Output the (x, y) coordinate of the center of the cell containing the given text.  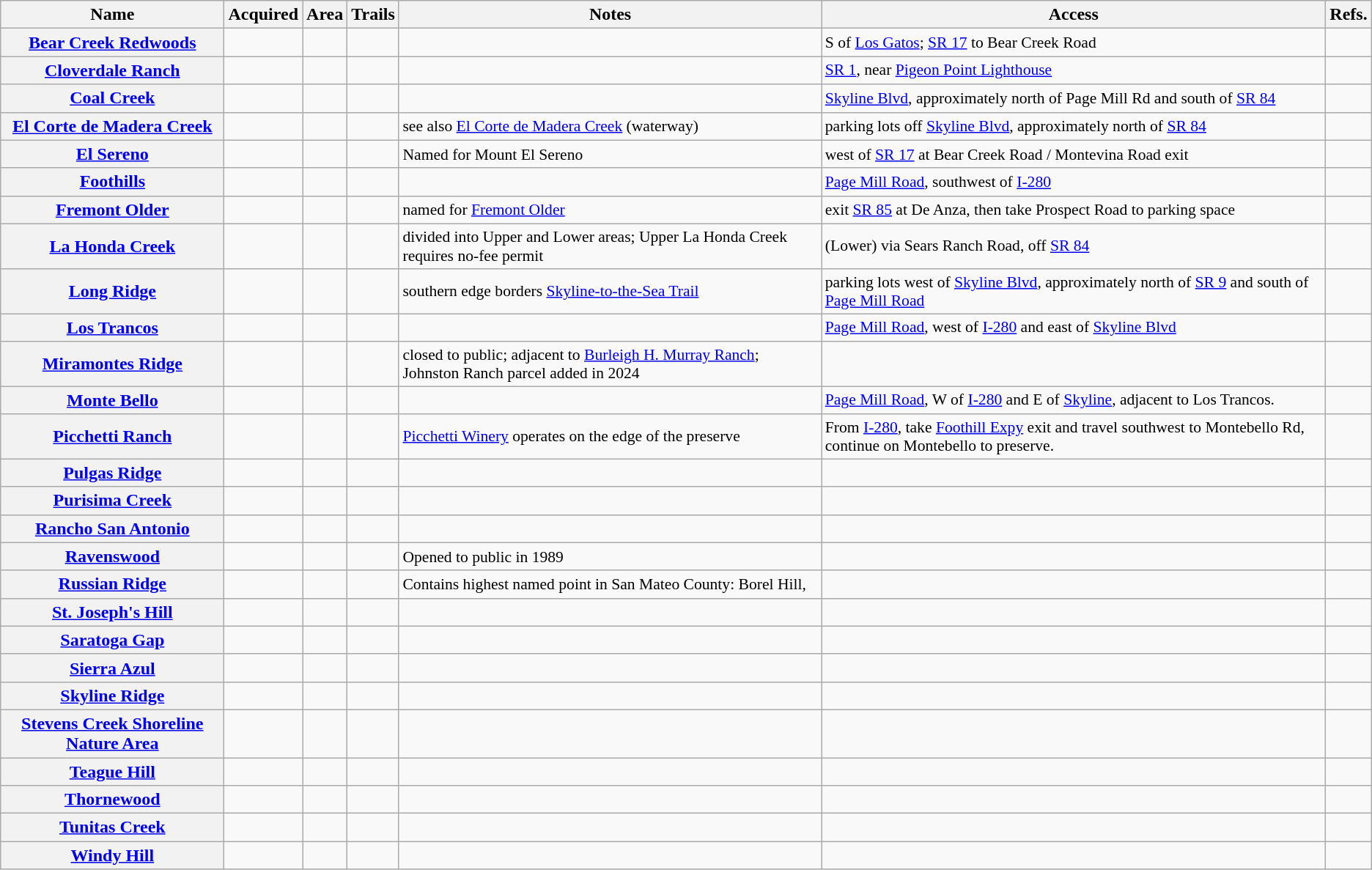
El Corte de Madera Creek (113, 126)
Named for Mount El Sereno (610, 154)
Tunitas Creek (113, 827)
west of SR 17 at Bear Creek Road / Montevina Road exit (1074, 154)
Saratoga Gap (113, 640)
St. Joseph's Hill (113, 612)
Miramontes Ridge (113, 364)
Monte Bello (113, 400)
closed to public; adjacent to Burleigh H. Murray Ranch; Johnston Ranch parcel added in 2024 (610, 364)
Windy Hill (113, 855)
Coal Creek (113, 98)
Opened to public in 1989 (610, 556)
Skyline Blvd, approximately north of Page Mill Rd and south of SR 84 (1074, 98)
Stevens Creek Shoreline Nature Area (113, 733)
From I-280, take Foothill Expy exit and travel southwest to Montebello Rd, continue on Montebello to preserve. (1074, 437)
La Honda Creek (113, 246)
(Lower) via Sears Ranch Road, off SR 84 (1074, 246)
Name (113, 15)
divided into Upper and Lower areas; Upper La Honda Creek requires no-fee permit (610, 246)
Fremont Older (113, 210)
Refs. (1349, 15)
parking lots off Skyline Blvd, approximately north of SR 84 (1074, 126)
see also El Corte de Madera Creek (waterway) (610, 126)
Thornewood (113, 800)
exit SR 85 at De Anza, then take Prospect Road to parking space (1074, 210)
Purisima Creek (113, 501)
Los Trancos (113, 328)
Trails (374, 15)
SR 1, near Pigeon Point Lighthouse (1074, 70)
Bear Creek Redwoods (113, 43)
Pulgas Ridge (113, 473)
Notes (610, 15)
Long Ridge (113, 290)
parking lots west of Skyline Blvd, approximately north of SR 9 and south of Page Mill Road (1074, 290)
Rancho San Antonio (113, 528)
Foothills (113, 182)
Ravenswood (113, 556)
S of Los Gatos; SR 17 to Bear Creek Road (1074, 43)
Skyline Ridge (113, 696)
Contains highest named point in San Mateo County: Borel Hill, (610, 584)
Page Mill Road, W of I-280 and E of Skyline, adjacent to Los Trancos. (1074, 400)
named for Fremont Older (610, 210)
Cloverdale Ranch (113, 70)
Russian Ridge (113, 584)
Page Mill Road, west of I-280 and east of Skyline Blvd (1074, 328)
Access (1074, 15)
Acquired (264, 15)
Picchetti Ranch (113, 437)
Sierra Azul (113, 668)
southern edge borders Skyline-to-the-Sea Trail (610, 290)
Picchetti Winery operates on the edge of the preserve (610, 437)
Page Mill Road, southwest of I-280 (1074, 182)
El Sereno (113, 154)
Teague Hill (113, 772)
Area (325, 15)
